Capture the cell that displays the provided text and extract its [x, y] central coordinate. 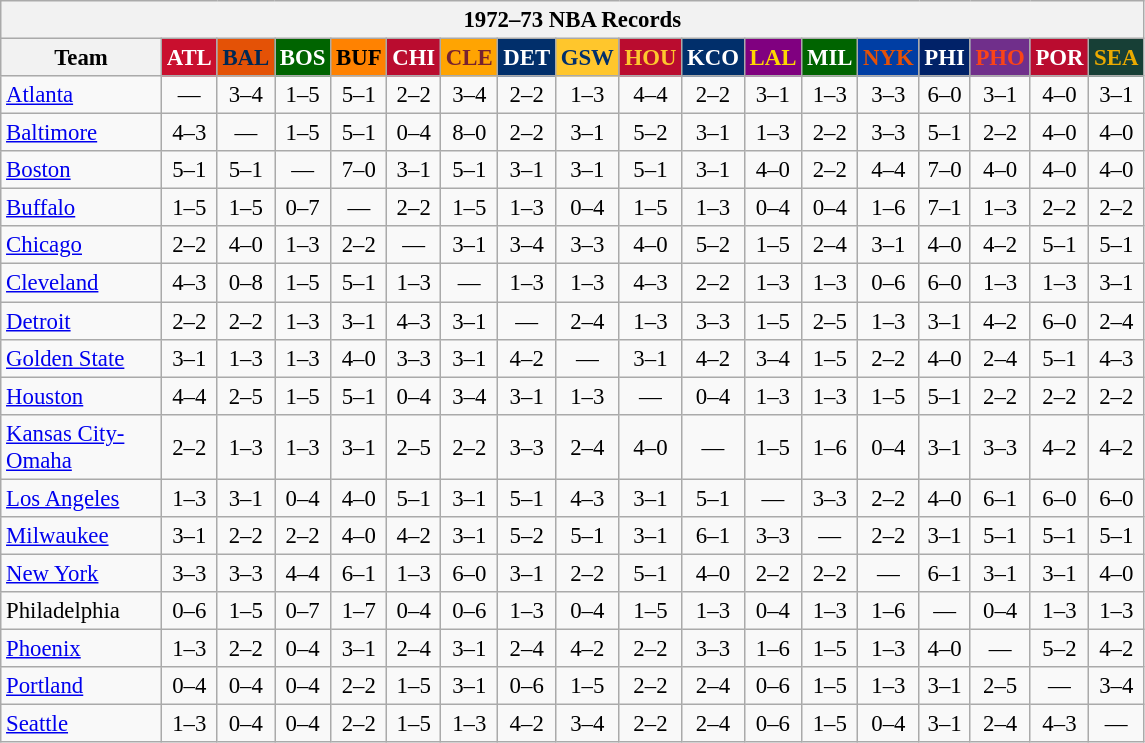
SEA [1116, 58]
8–0 [470, 133]
Houston [82, 396]
7–1 [944, 208]
POR [1060, 58]
1–7 [359, 611]
0–8 [246, 283]
BUF [359, 58]
Phoenix [82, 648]
BAL [246, 58]
Baltimore [82, 133]
Portland [82, 686]
DET [526, 58]
PHI [944, 58]
KCO [714, 58]
1972–73 NBA Records [572, 20]
PHO [1000, 58]
MIL [830, 58]
Los Angeles [82, 498]
Boston [82, 170]
Milwaukee [82, 536]
Atlanta [82, 95]
ATL [189, 58]
CLE [470, 58]
CHI [414, 58]
HOU [650, 58]
LAL [772, 58]
NYK [888, 58]
Detroit [82, 321]
Cleveland [82, 283]
BOS [303, 58]
Golden State [82, 358]
Chicago [82, 245]
Kansas City-Omaha [82, 446]
Philadelphia [82, 611]
Team [82, 58]
Buffalo [82, 208]
GSW [587, 58]
Seattle [82, 724]
New York [82, 573]
